Provide the (x, y) coordinate of the cell's center where the given text is located.  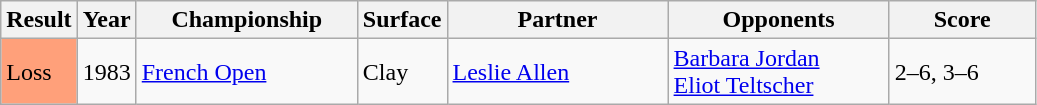
Championship (246, 20)
Barbara Jordan Eliot Teltscher (778, 72)
1983 (106, 72)
Partner (558, 20)
Surface (402, 20)
French Open (246, 72)
Opponents (778, 20)
Leslie Allen (558, 72)
2–6, 3–6 (962, 72)
Loss (39, 72)
Result (39, 20)
Year (106, 20)
Score (962, 20)
Clay (402, 72)
